Output the [X, Y] coordinate of the center of the cell containing the given text.  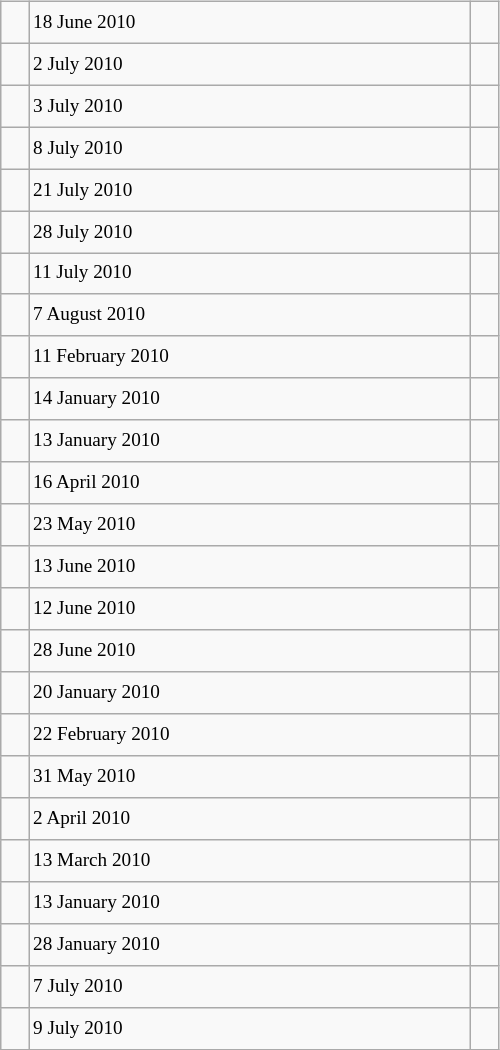
12 June 2010 [249, 609]
9 July 2010 [249, 1028]
7 August 2010 [249, 315]
3 July 2010 [249, 106]
13 June 2010 [249, 567]
7 July 2010 [249, 986]
23 May 2010 [249, 525]
20 January 2010 [249, 693]
14 January 2010 [249, 399]
18 June 2010 [249, 22]
21 July 2010 [249, 190]
22 February 2010 [249, 735]
11 July 2010 [249, 274]
28 July 2010 [249, 232]
31 May 2010 [249, 777]
11 February 2010 [249, 357]
13 March 2010 [249, 861]
28 January 2010 [249, 944]
16 April 2010 [249, 483]
2 April 2010 [249, 819]
2 July 2010 [249, 64]
28 June 2010 [249, 651]
8 July 2010 [249, 148]
